Locate the cell with the specified text and output its (X, Y) center coordinate. 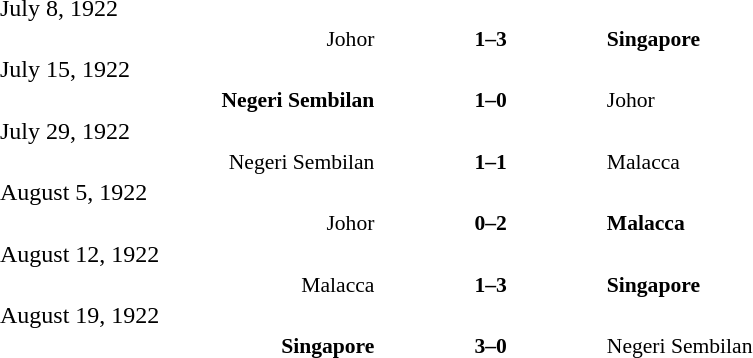
0–2 (490, 223)
1–0 (490, 100)
1–1 (490, 162)
